Extract the (X, Y) coordinate from the center of the cell holding the provided text.  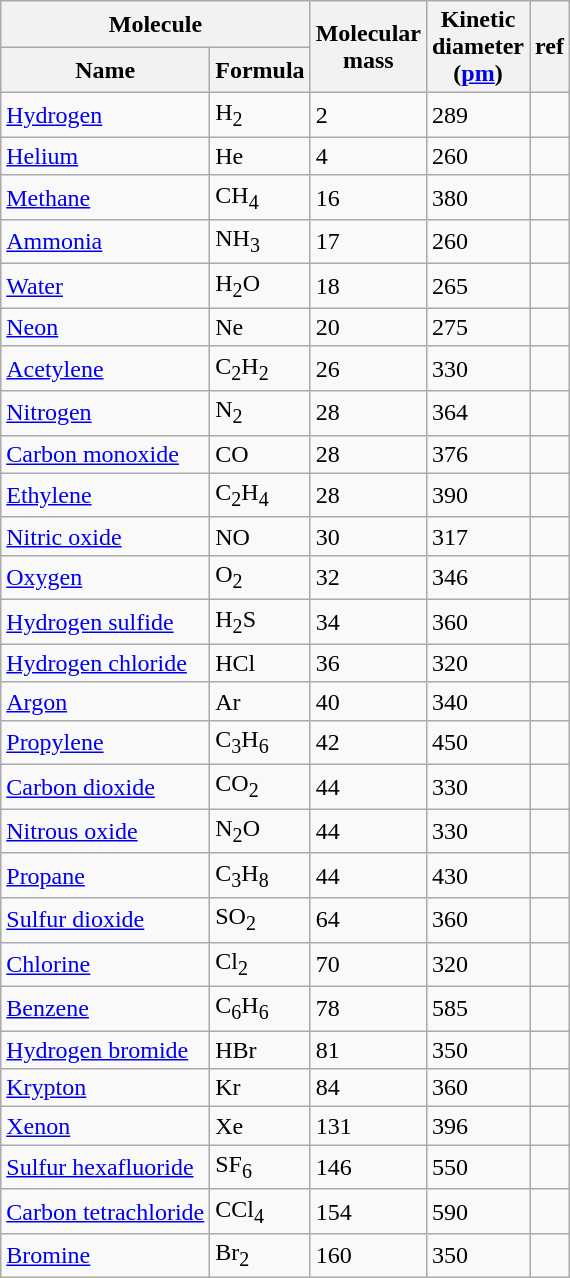
346 (478, 577)
Carbon monoxide (106, 454)
390 (478, 495)
Methane (106, 197)
Name (106, 70)
HBr (260, 1050)
265 (478, 286)
26 (368, 368)
Sulfur hexafluoride (106, 1167)
NH3 (260, 242)
Xenon (106, 1126)
Argon (106, 701)
Carbon dioxide (106, 787)
C3H6 (260, 742)
Nitrogen (106, 413)
81 (368, 1050)
Ethylene (106, 495)
64 (368, 920)
396 (478, 1126)
Sulfur dioxide (106, 920)
SF6 (260, 1167)
Hydrogen sulfide (106, 622)
Water (106, 286)
Acetylene (106, 368)
Krypton (106, 1088)
Kr (260, 1088)
H2 (260, 115)
Helium (106, 156)
Molecule (156, 24)
N2 (260, 413)
380 (478, 197)
84 (368, 1088)
He (260, 156)
32 (368, 577)
131 (368, 1126)
289 (478, 115)
78 (368, 1008)
16 (368, 197)
Bromine (106, 1256)
Chlorine (106, 964)
H2O (260, 286)
Propylene (106, 742)
Carbon tetrachloride (106, 1211)
HCl (260, 663)
Br2 (260, 1256)
Ne (260, 327)
Benzene (106, 1008)
N2O (260, 831)
Cl2 (260, 964)
ref (550, 47)
Xe (260, 1126)
Oxygen (106, 577)
146 (368, 1167)
NO (260, 536)
Nitric oxide (106, 536)
340 (478, 701)
Ammonia (106, 242)
Molecularmass (368, 47)
Hydrogen bromide (106, 1050)
CO2 (260, 787)
C2H2 (260, 368)
590 (478, 1211)
34 (368, 622)
Neon (106, 327)
O2 (260, 577)
585 (478, 1008)
Hydrogen chloride (106, 663)
Hydrogen (106, 115)
275 (478, 327)
Propane (106, 875)
H2S (260, 622)
Ar (260, 701)
C2H4 (260, 495)
40 (368, 701)
18 (368, 286)
Nitrous oxide (106, 831)
317 (478, 536)
4 (368, 156)
SO2 (260, 920)
364 (478, 413)
CCl4 (260, 1211)
CH4 (260, 197)
30 (368, 536)
70 (368, 964)
Formula (260, 70)
376 (478, 454)
160 (368, 1256)
Kineticdiameter (pm) (478, 47)
C3H8 (260, 875)
C6H6 (260, 1008)
550 (478, 1167)
17 (368, 242)
20 (368, 327)
430 (478, 875)
CO (260, 454)
36 (368, 663)
42 (368, 742)
2 (368, 115)
450 (478, 742)
154 (368, 1211)
